Identify which cell holds the provided text, then report its (x, y) central coordinate. 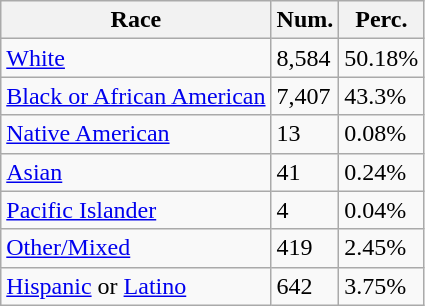
Pacific Islander (136, 210)
Native American (136, 134)
Race (136, 20)
0.24% (382, 172)
Hispanic or Latino (136, 286)
0.04% (382, 210)
2.45% (382, 248)
White (136, 58)
Other/Mixed (136, 248)
419 (305, 248)
4 (305, 210)
0.08% (382, 134)
Black or African American (136, 96)
13 (305, 134)
Asian (136, 172)
7,407 (305, 96)
642 (305, 286)
Num. (305, 20)
Perc. (382, 20)
41 (305, 172)
50.18% (382, 58)
43.3% (382, 96)
8,584 (305, 58)
3.75% (382, 286)
